Provide the [x, y] coordinate of the cell's center where the given text is located.  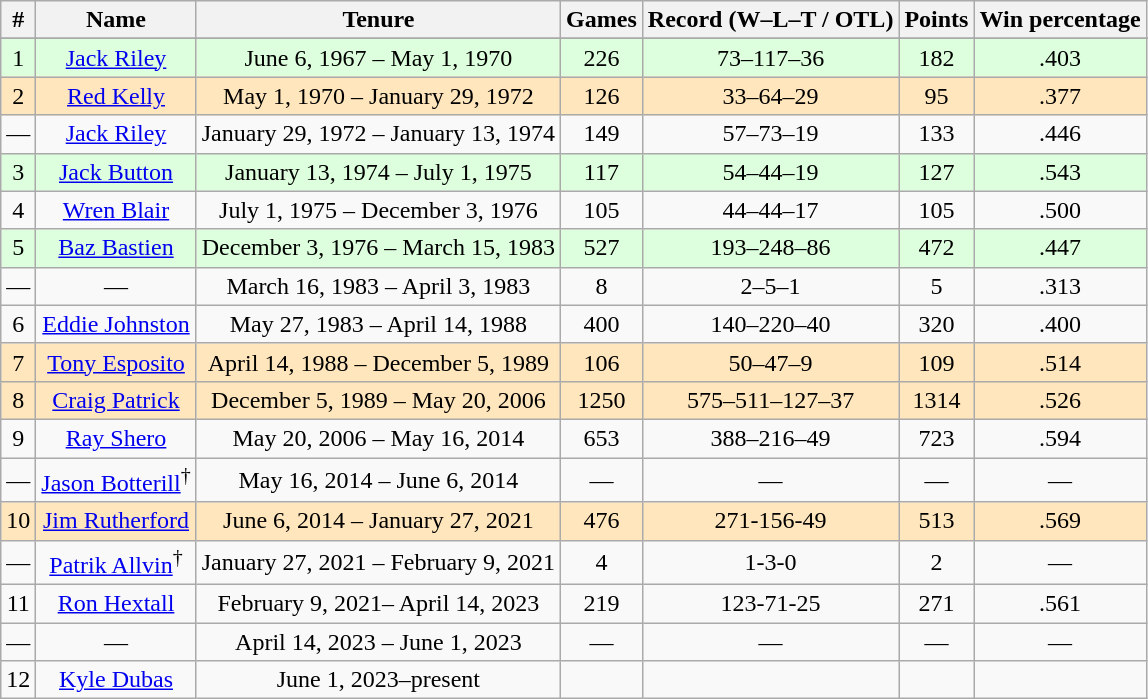
320 [936, 324]
April 14, 2023 – June 1, 2023 [378, 642]
95 [936, 96]
123-71-25 [770, 604]
Wren Blair [116, 210]
.543 [1060, 172]
193–248–86 [770, 248]
December 3, 1976 – March 15, 1983 [378, 248]
.313 [1060, 286]
Tenure [378, 20]
December 5, 1989 – May 20, 2006 [378, 400]
May 27, 1983 – April 14, 1988 [378, 324]
March 16, 1983 – April 3, 1983 [378, 286]
472 [936, 248]
Tony Esposito [116, 362]
3 [18, 172]
Games [602, 20]
44–44–17 [770, 210]
73–117–36 [770, 58]
271 [936, 604]
Points [936, 20]
June 6, 1967 – May 1, 1970 [378, 58]
133 [936, 134]
575–511–127–37 [770, 400]
182 [936, 58]
2–5–1 [770, 286]
Jim Rutherford [116, 521]
1250 [602, 400]
Kyle Dubas [116, 680]
January 29, 1972 – January 13, 1974 [378, 134]
.514 [1060, 362]
106 [602, 362]
Ray Shero [116, 438]
10 [18, 521]
140–220–40 [770, 324]
February 9, 2021– April 14, 2023 [378, 604]
109 [936, 362]
Record (W–L–T / OTL) [770, 20]
6 [18, 324]
388–216–49 [770, 438]
Red Kelly [116, 96]
1314 [936, 400]
April 14, 1988 – December 5, 1989 [378, 362]
226 [602, 58]
June 1, 2023–present [378, 680]
127 [936, 172]
Eddie Johnston [116, 324]
476 [602, 521]
527 [602, 248]
.569 [1060, 521]
513 [936, 521]
Baz Bastien [116, 248]
June 6, 2014 – January 27, 2021 [378, 521]
Ron Hextall [116, 604]
January 27, 2021 – February 9, 2021 [378, 562]
400 [602, 324]
653 [602, 438]
11 [18, 604]
57–73–19 [770, 134]
Craig Patrick [116, 400]
33–64–29 [770, 96]
54–44–19 [770, 172]
Jack Button [116, 172]
Patrik Allvin† [116, 562]
.446 [1060, 134]
1 [18, 58]
May 1, 1970 – January 29, 1972 [378, 96]
.500 [1060, 210]
.377 [1060, 96]
January 13, 1974 – July 1, 1975 [378, 172]
117 [602, 172]
# [18, 20]
.561 [1060, 604]
7 [18, 362]
723 [936, 438]
50–47–9 [770, 362]
.403 [1060, 58]
July 1, 1975 – December 3, 1976 [378, 210]
.594 [1060, 438]
May 16, 2014 – June 6, 2014 [378, 480]
Win percentage [1060, 20]
Jason Botterill† [116, 480]
May 20, 2006 – May 16, 2014 [378, 438]
.526 [1060, 400]
1-3-0 [770, 562]
.447 [1060, 248]
9 [18, 438]
126 [602, 96]
219 [602, 604]
Name [116, 20]
271-156-49 [770, 521]
12 [18, 680]
.400 [1060, 324]
149 [602, 134]
